From the cell containing the given text, extract its center point as [X, Y] coordinate. 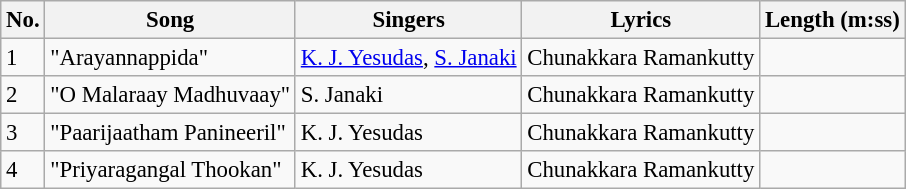
K. J. Yesudas, S. Janaki [408, 58]
Length (m:ss) [832, 20]
Song [170, 20]
3 [23, 133]
Singers [408, 20]
"Paarijaatham Panineeril" [170, 133]
4 [23, 170]
2 [23, 95]
Lyrics [641, 20]
"Arayannappida" [170, 58]
"O Malaraay Madhuvaay" [170, 95]
1 [23, 58]
No. [23, 20]
S. Janaki [408, 95]
"Priyaragangal Thookan" [170, 170]
